Scan for the cell matching the given text and deliver its (x, y) coordinate at center. 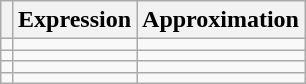
Approximation (221, 20)
Expression (75, 20)
